From the cell containing the given text, extract its center point as (X, Y) coordinate. 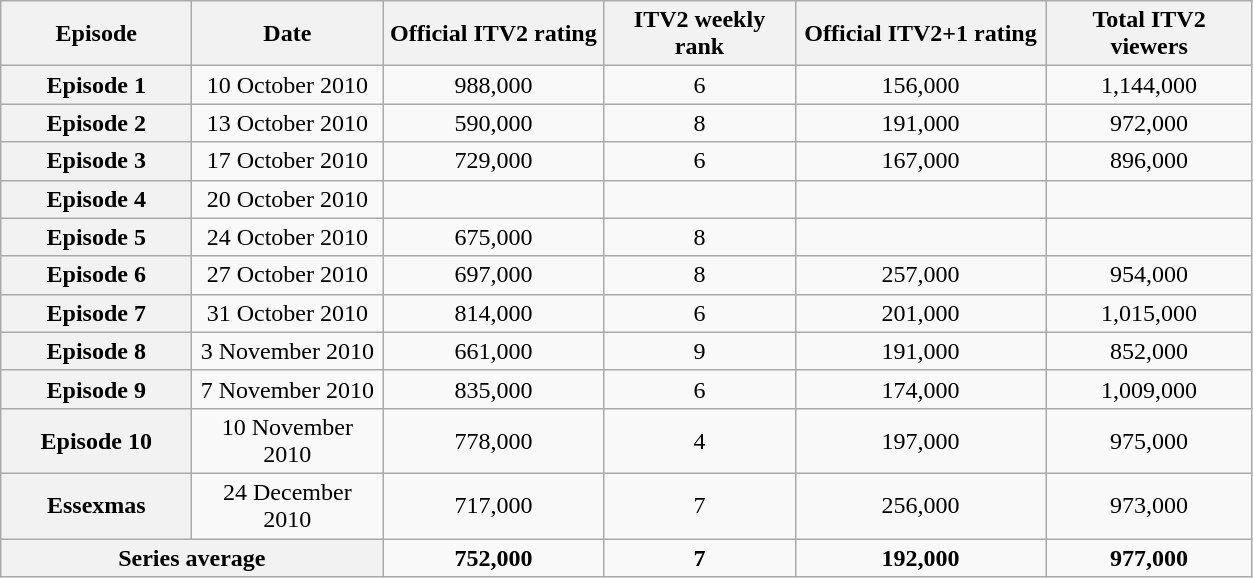
197,000 (920, 440)
Official ITV2+1 rating (920, 34)
Series average (192, 557)
954,000 (1149, 275)
3 November 2010 (288, 351)
24 December 2010 (288, 506)
Official ITV2 rating (494, 34)
Episode (96, 34)
Episode 8 (96, 351)
7 November 2010 (288, 389)
Episode 4 (96, 199)
1,009,000 (1149, 389)
973,000 (1149, 506)
4 (700, 440)
17 October 2010 (288, 161)
Essexmas (96, 506)
Episode 3 (96, 161)
988,000 (494, 85)
ITV2 weekly rank (700, 34)
896,000 (1149, 161)
675,000 (494, 237)
835,000 (494, 389)
697,000 (494, 275)
257,000 (920, 275)
778,000 (494, 440)
977,000 (1149, 557)
661,000 (494, 351)
717,000 (494, 506)
192,000 (920, 557)
Date (288, 34)
814,000 (494, 313)
9 (700, 351)
Episode 1 (96, 85)
729,000 (494, 161)
Episode 5 (96, 237)
10 November 2010 (288, 440)
167,000 (920, 161)
752,000 (494, 557)
Episode 7 (96, 313)
10 October 2010 (288, 85)
201,000 (920, 313)
Episode 2 (96, 123)
972,000 (1149, 123)
20 October 2010 (288, 199)
Episode 9 (96, 389)
Episode 10 (96, 440)
1,015,000 (1149, 313)
13 October 2010 (288, 123)
Total ITV2 viewers (1149, 34)
852,000 (1149, 351)
256,000 (920, 506)
31 October 2010 (288, 313)
27 October 2010 (288, 275)
156,000 (920, 85)
Episode 6 (96, 275)
1,144,000 (1149, 85)
24 October 2010 (288, 237)
975,000 (1149, 440)
590,000 (494, 123)
174,000 (920, 389)
